Capture the cell that displays the provided text and extract its [X, Y] central coordinate. 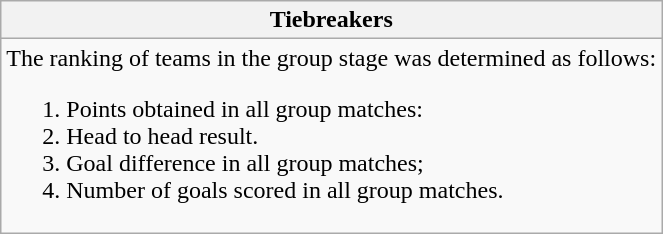
Tiebreakers [332, 20]
